Extract the (X, Y) coordinate from the center of the cell holding the provided text.  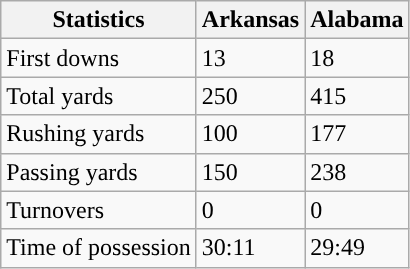
Total yards (99, 96)
Time of possession (99, 248)
29:49 (357, 248)
Alabama (357, 20)
Arkansas (250, 20)
Rushing yards (99, 134)
177 (357, 134)
250 (250, 96)
First downs (99, 58)
100 (250, 134)
150 (250, 172)
Statistics (99, 20)
30:11 (250, 248)
18 (357, 58)
Passing yards (99, 172)
415 (357, 96)
13 (250, 58)
Turnovers (99, 210)
238 (357, 172)
